Determine the (x, y) coordinate at the center of the cell enclosing the given text.  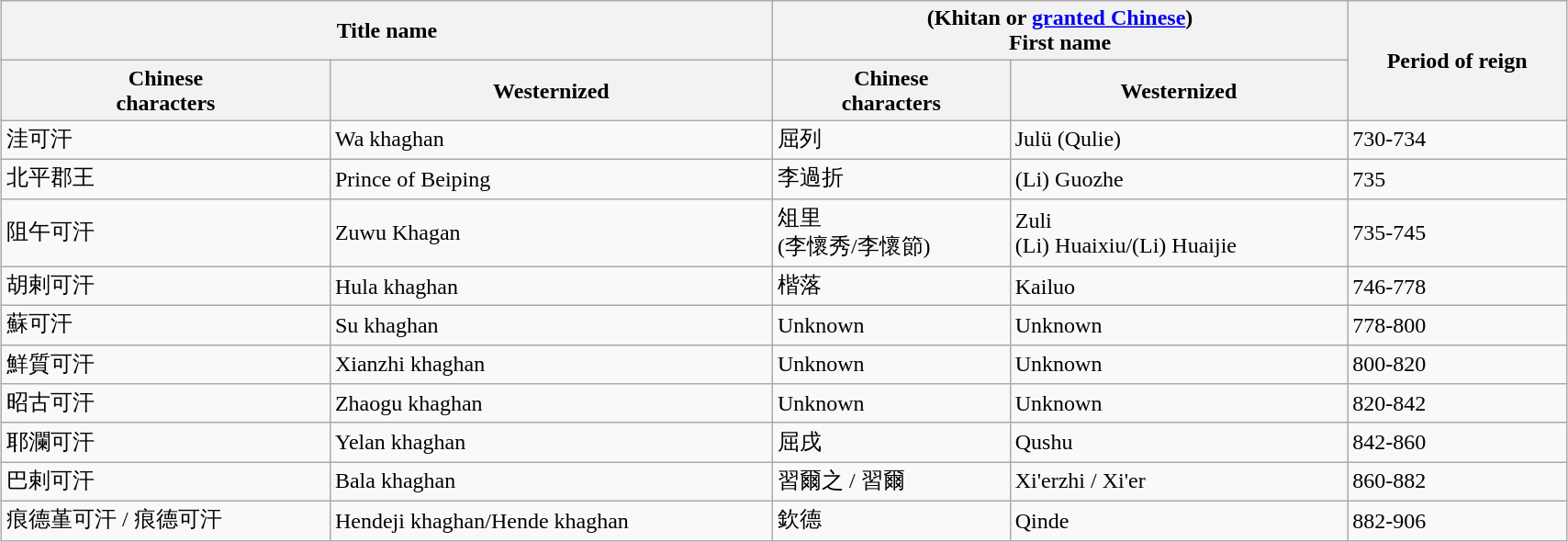
Su khaghan (551, 325)
735-745 (1458, 232)
800-820 (1458, 364)
Xianzhi khaghan (551, 364)
Qushu (1179, 443)
Title name (387, 31)
746-778 (1458, 287)
北平郡王 (166, 178)
(Khitan or granted Chinese) First name (1059, 31)
Julü (Qulie) (1179, 140)
730-734 (1458, 140)
Hendeji khaghan/Hende khaghan (551, 520)
Kailuo (1179, 287)
Zuwu Khagan (551, 232)
屈戌 (890, 443)
Qinde (1179, 520)
882-906 (1458, 520)
Wa khaghan (551, 140)
Yelan khaghan (551, 443)
860-882 (1458, 481)
Zhaogu khaghan (551, 404)
Bala khaghan (551, 481)
昭古可汗 (166, 404)
Hula khaghan (551, 287)
鮮質可汗 (166, 364)
Prince of Beiping (551, 178)
Zuli (Li) Huaixiu/(Li) Huaijie (1179, 232)
李過折 (890, 178)
阻午可汗 (166, 232)
楷落 (890, 287)
洼可汗 (166, 140)
(Li) Guozhe (1179, 178)
俎里(李懷秀/李懷節) (890, 232)
842-860 (1458, 443)
欽德 (890, 520)
Period of reign (1458, 61)
蘇可汗 (166, 325)
耶瀾可汗 (166, 443)
Xi'erzhi / Xi'er (1179, 481)
痕德堇可汗 / 痕德可汗 (166, 520)
735 (1458, 178)
屈列 (890, 140)
習爾之 / 習爾 (890, 481)
胡剌可汗 (166, 287)
778-800 (1458, 325)
820-842 (1458, 404)
巴剌可汗 (166, 481)
